Extract the [x, y] coordinate from the center of the cell holding the provided text.  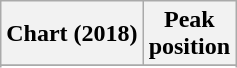
Peak position [189, 34]
Chart (2018) [72, 34]
